Locate the cell with the specified text and output its [X, Y] center coordinate. 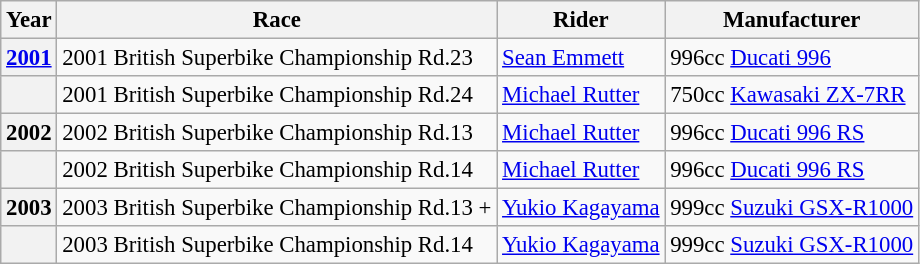
2002 British Superbike Championship Rd.13 [277, 133]
2001 [29, 58]
Manufacturer [792, 20]
2003 [29, 208]
2001 British Superbike Championship Rd.24 [277, 95]
Year [29, 20]
750cc Kawasaki ZX-7RR [792, 95]
Race [277, 20]
2001 British Superbike Championship Rd.23 [277, 58]
2003 British Superbike Championship Rd.13 + [277, 208]
2002 [29, 133]
996cc Ducati 996 [792, 58]
2002 British Superbike Championship Rd.14 [277, 170]
Sean Emmett [581, 58]
Rider [581, 20]
2003 British Superbike Championship Rd.14 [277, 245]
